Capture the cell that displays the provided text and extract its (x, y) central coordinate. 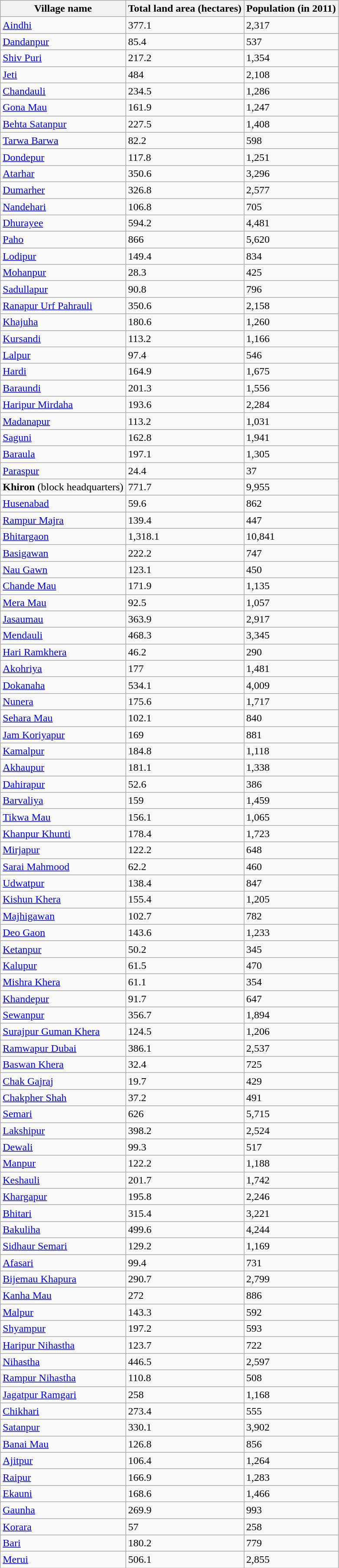
46.2 (185, 652)
Khargapur (63, 1196)
648 (291, 850)
Haripur Mirdaha (63, 404)
Khiron (block headquarters) (63, 487)
460 (291, 867)
1,894 (291, 1015)
1,135 (291, 586)
52.6 (185, 784)
155.4 (185, 900)
Hardi (63, 372)
1,169 (291, 1246)
484 (185, 75)
593 (291, 1329)
Afasari (63, 1263)
85.4 (185, 42)
705 (291, 207)
181.1 (185, 768)
517 (291, 1147)
2,597 (291, 1362)
330.1 (185, 1428)
Ramwapur Dubai (63, 1048)
1,233 (291, 932)
354 (291, 982)
102.7 (185, 916)
425 (291, 273)
9,955 (291, 487)
138.4 (185, 883)
856 (291, 1444)
Tikwa Mau (63, 817)
446.5 (185, 1362)
201.7 (185, 1180)
Ranapur Urf Pahrauli (63, 306)
Jagatpur Ramgari (63, 1395)
Village name (63, 9)
Ekauni (63, 1493)
2,537 (291, 1048)
1,318.1 (185, 537)
168.6 (185, 1493)
90.8 (185, 289)
Kamalpur (63, 751)
161.9 (185, 108)
Nunera (63, 701)
227.5 (185, 124)
117.8 (185, 157)
Gaunha (63, 1510)
3,345 (291, 636)
Dahirapur (63, 784)
222.2 (185, 553)
Aindhi (63, 25)
Mirjapur (63, 850)
2,855 (291, 1560)
1,941 (291, 437)
Tarwa Barwa (63, 140)
594.2 (185, 223)
Kursandi (63, 339)
Akohriya (63, 668)
57 (185, 1526)
782 (291, 916)
Population (in 2011) (291, 9)
1,481 (291, 668)
356.7 (185, 1015)
Dewali (63, 1147)
377.1 (185, 25)
273.4 (185, 1411)
2,158 (291, 306)
2,317 (291, 25)
Majhigawan (63, 916)
779 (291, 1543)
99.4 (185, 1263)
Akhaupur (63, 768)
993 (291, 1510)
2,108 (291, 75)
Paho (63, 240)
1,065 (291, 817)
722 (291, 1345)
Gona Mau (63, 108)
3,902 (291, 1428)
1,723 (291, 834)
2,799 (291, 1279)
193.6 (185, 404)
1,408 (291, 124)
178.4 (185, 834)
747 (291, 553)
129.2 (185, 1246)
37.2 (185, 1098)
Rampur Majra (63, 520)
Chande Mau (63, 586)
82.2 (185, 140)
1,556 (291, 388)
1,264 (291, 1460)
171.9 (185, 586)
Sarai Mahmood (63, 867)
Sewanpur (63, 1015)
1,118 (291, 751)
345 (291, 949)
Haripur Nihastha (63, 1345)
197.2 (185, 1329)
28.3 (185, 273)
1,305 (291, 454)
1,205 (291, 900)
19.7 (185, 1081)
106.4 (185, 1460)
862 (291, 504)
555 (291, 1411)
1,057 (291, 603)
Total land area (hectares) (185, 9)
2,524 (291, 1131)
537 (291, 42)
326.8 (185, 190)
Banai Mau (63, 1444)
470 (291, 965)
Baraundi (63, 388)
2,917 (291, 619)
Jasaumau (63, 619)
Bakuliha (63, 1229)
647 (291, 998)
866 (185, 240)
Bari (63, 1543)
156.1 (185, 817)
1,354 (291, 58)
1,459 (291, 801)
Lakshipur (63, 1131)
1,206 (291, 1032)
Keshauli (63, 1180)
Khanpur Khunti (63, 834)
Merui (63, 1560)
1,031 (291, 421)
447 (291, 520)
123.7 (185, 1345)
162.8 (185, 437)
61.1 (185, 982)
Lodipur (63, 256)
Mera Mau (63, 603)
Semari (63, 1114)
1,717 (291, 701)
Surajpur Guman Khera (63, 1032)
Nau Gawn (63, 570)
1,286 (291, 91)
Jam Koriyapur (63, 735)
195.8 (185, 1196)
5,620 (291, 240)
731 (291, 1263)
840 (291, 718)
Dondepur (63, 157)
Bhitargaon (63, 537)
102.1 (185, 718)
468.3 (185, 636)
1,466 (291, 1493)
592 (291, 1312)
197.1 (185, 454)
Chakpher Shah (63, 1098)
Ajitpur (63, 1460)
Korara (63, 1526)
796 (291, 289)
Baraula (63, 454)
2,284 (291, 404)
272 (185, 1296)
24.4 (185, 470)
491 (291, 1098)
1,168 (291, 1395)
Hari Ramkhera (63, 652)
3,296 (291, 173)
Dhurayee (63, 223)
Nihastha (63, 1362)
Shyampur (63, 1329)
124.5 (185, 1032)
3,221 (291, 1213)
Khajuha (63, 322)
99.3 (185, 1147)
Barvaliya (63, 801)
61.5 (185, 965)
546 (291, 355)
Nandehari (63, 207)
Satanpur (63, 1428)
149.4 (185, 256)
Deo Gaon (63, 932)
499.6 (185, 1229)
139.4 (185, 520)
1,742 (291, 1180)
Mohanpur (63, 273)
2,577 (291, 190)
92.5 (185, 603)
159 (185, 801)
Raipur (63, 1477)
4,481 (291, 223)
386.1 (185, 1048)
386 (291, 784)
1,675 (291, 372)
Jeti (63, 75)
143.3 (185, 1312)
Khandepur (63, 998)
164.9 (185, 372)
Manpur (63, 1164)
175.6 (185, 701)
123.1 (185, 570)
201.3 (185, 388)
363.9 (185, 619)
91.7 (185, 998)
4,009 (291, 685)
Chandauli (63, 91)
126.8 (185, 1444)
Baswan Khera (63, 1065)
Bijemau Khapura (63, 1279)
598 (291, 140)
886 (291, 1296)
97.4 (185, 355)
Kishun Khera (63, 900)
143.6 (185, 932)
1,338 (291, 768)
450 (291, 570)
508 (291, 1378)
Basigawan (63, 553)
Husenabad (63, 504)
217.2 (185, 58)
Dokanaha (63, 685)
725 (291, 1065)
Behta Satanpur (63, 124)
Shiv Puri (63, 58)
Chak Gajraj (63, 1081)
59.6 (185, 504)
1,283 (291, 1477)
1,247 (291, 108)
834 (291, 256)
290 (291, 652)
110.8 (185, 1378)
Kalupur (63, 965)
1,251 (291, 157)
Sehara Mau (63, 718)
1,166 (291, 339)
Atarhar (63, 173)
50.2 (185, 949)
Malpur (63, 1312)
269.9 (185, 1510)
177 (185, 668)
32.4 (185, 1065)
881 (291, 735)
Saguni (63, 437)
534.1 (185, 685)
847 (291, 883)
Mendauli (63, 636)
62.2 (185, 867)
1,260 (291, 322)
Ketanpur (63, 949)
184.8 (185, 751)
4,244 (291, 1229)
Udwatpur (63, 883)
Kanha Mau (63, 1296)
2,246 (291, 1196)
Madanapur (63, 421)
Mishra Khera (63, 982)
166.9 (185, 1477)
5,715 (291, 1114)
Rampur Nihastha (63, 1378)
180.6 (185, 322)
771.7 (185, 487)
Dumarher (63, 190)
Chikhari (63, 1411)
234.5 (185, 91)
169 (185, 735)
180.2 (185, 1543)
315.4 (185, 1213)
Sidhaur Semari (63, 1246)
398.2 (185, 1131)
1,188 (291, 1164)
Dandanpur (63, 42)
Sadullapur (63, 289)
429 (291, 1081)
37 (291, 470)
Bhitari (63, 1213)
506.1 (185, 1560)
626 (185, 1114)
Lalpur (63, 355)
290.7 (185, 1279)
10,841 (291, 537)
106.8 (185, 207)
Paraspur (63, 470)
